Find where the given text appears and provide that cell's center as (X, Y) coordinate. 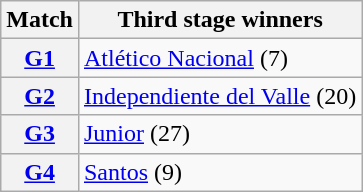
Atlético Nacional (7) (220, 58)
Independiente del Valle (20) (220, 96)
Third stage winners (220, 20)
Junior (27) (220, 134)
Match (40, 20)
G4 (40, 172)
Santos (9) (220, 172)
G1 (40, 58)
G2 (40, 96)
G3 (40, 134)
